Pinpoint the cell where the given text exists, returning its (x, y) midpoint coordinate. 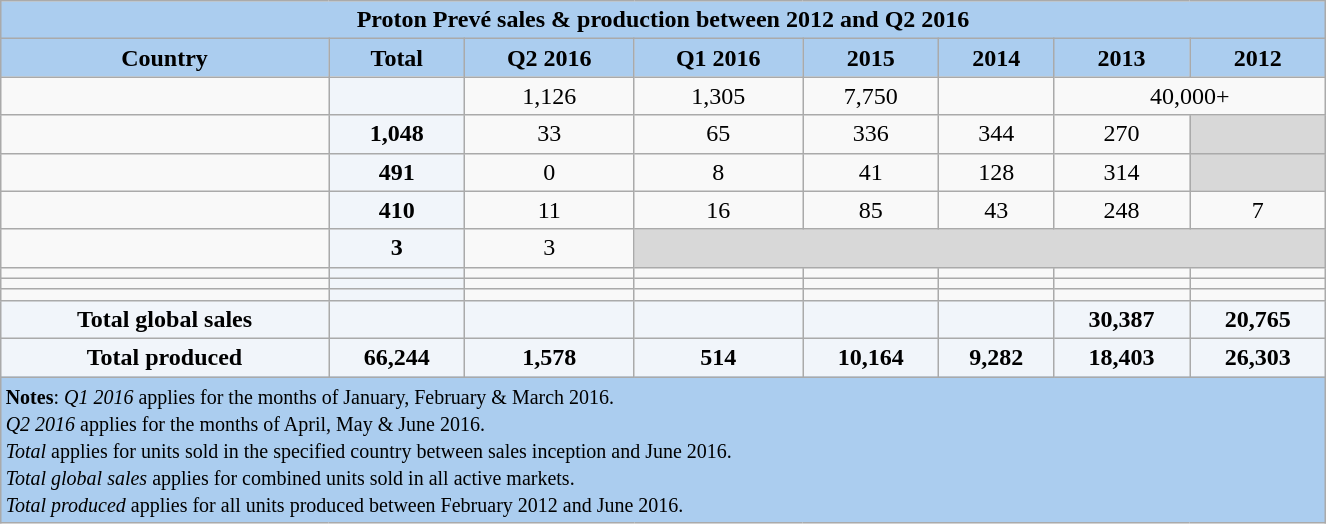
1,578 (550, 357)
128 (996, 172)
2012 (1258, 58)
10,164 (871, 357)
40,000+ (1190, 96)
41 (871, 172)
Total (397, 58)
66,244 (397, 357)
43 (996, 210)
2015 (871, 58)
16 (718, 210)
Total produced (164, 357)
314 (1122, 172)
18,403 (1122, 357)
Country (164, 58)
1,305 (718, 96)
410 (397, 210)
2013 (1122, 58)
270 (1122, 134)
30,387 (1122, 319)
20,765 (1258, 319)
2014 (996, 58)
26,303 (1258, 357)
514 (718, 357)
248 (1122, 210)
9,282 (996, 357)
1,126 (550, 96)
33 (550, 134)
7,750 (871, 96)
65 (718, 134)
1,048 (397, 134)
Q1 2016 (718, 58)
7 (1258, 210)
344 (996, 134)
11 (550, 210)
Total global sales (164, 319)
85 (871, 210)
Q2 2016 (550, 58)
491 (397, 172)
336 (871, 134)
Proton Prevé sales & production between 2012 and Q2 2016 (663, 20)
0 (550, 172)
8 (718, 172)
